Provide the [X, Y] coordinate of the cell's center where the given text is located.  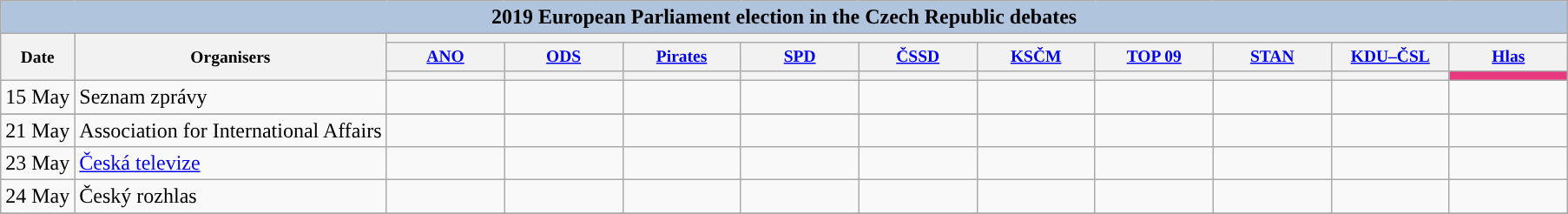
KDU–ČSL [1390, 56]
ANO [445, 56]
15 May [38, 97]
Seznam zprávy [231, 97]
24 May [38, 197]
Association for International Affairs [231, 130]
ODS [563, 56]
ČSSD [918, 56]
21 May [38, 130]
SPD [800, 56]
Český rozhlas [231, 197]
23 May [38, 164]
Česká televize [231, 164]
KSČM [1036, 56]
2019 European Parliament election in the Czech Republic debates [785, 17]
Date [38, 57]
TOP 09 [1154, 56]
STAN [1272, 56]
Hlas [1508, 56]
Organisers [231, 57]
Pirates [682, 56]
